Determine the [x, y] coordinate at the center of the cell enclosing the given text.  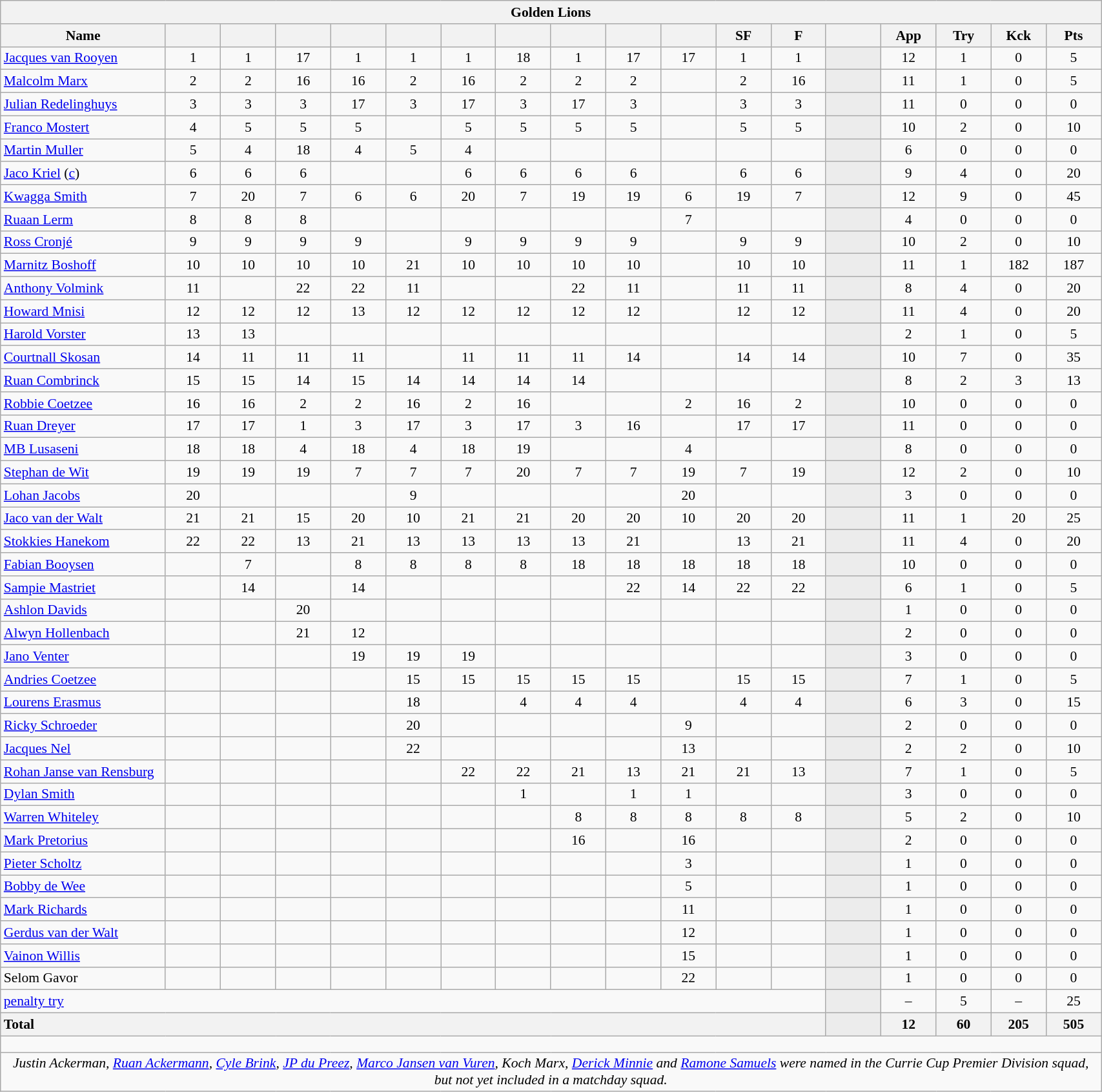
182 [1019, 265]
Bobby de Wee [83, 887]
F [798, 36]
Howard Mnisi [83, 311]
Ruaan Lerm [83, 220]
Franco Mostert [83, 127]
Jaco van der Walt [83, 519]
Lohan Jacobs [83, 495]
Fabian Booysen [83, 564]
Ashlon Davids [83, 610]
Warren Whiteley [83, 818]
Robbie Coetzee [83, 404]
Ruan Combrinck [83, 380]
Jano Venter [83, 657]
Vainon Willis [83, 956]
187 [1073, 265]
45 [1073, 196]
Dylan Smith [83, 794]
MB Lusaseni [83, 449]
Kwagga Smith [83, 196]
60 [963, 1025]
Sampie Mastriet [83, 588]
penalty try [413, 1002]
Jacques Nel [83, 748]
App [909, 36]
Ruan Dreyer [83, 426]
Kck [1019, 36]
Pts [1073, 36]
Lourens Erasmus [83, 703]
Mark Richards [83, 910]
Martin Muller [83, 150]
Ricky Schroeder [83, 726]
Andries Coetzee [83, 679]
Jacques van Rooyen [83, 58]
505 [1073, 1025]
Golden Lions [551, 12]
Anthony Volmink [83, 289]
Mark Pretorius [83, 841]
Selom Gavor [83, 978]
35 [1073, 358]
SF [744, 36]
Ross Cronjé [83, 242]
Malcolm Marx [83, 81]
Stephan de Wit [83, 473]
Pieter Scholtz [83, 863]
Rohan Janse van Rensburg [83, 772]
Jaco Kriel (c) [83, 174]
Try [963, 36]
Stokkies Hanekom [83, 542]
Marnitz Boshoff [83, 265]
205 [1019, 1025]
Alwyn Hollenbach [83, 634]
Name [83, 36]
Julian Redelinghuys [83, 105]
Courtnall Skosan [83, 358]
Harold Vorster [83, 335]
Total [413, 1025]
Gerdus van der Walt [83, 932]
